Search for the cell housing the specified text and yield its [X, Y] center coordinate. 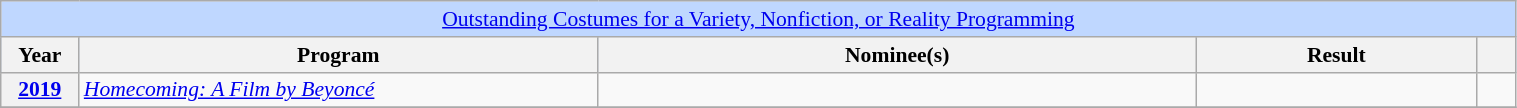
Homecoming: A Film by Beyoncé [338, 90]
Nominee(s) [898, 55]
Year [40, 55]
Program [338, 55]
2019 [40, 90]
Result [1336, 55]
Outstanding Costumes for a Variety, Nonfiction, or Reality Programming [758, 19]
